Determine the (x, y) coordinate at the center of the cell enclosing the given text.  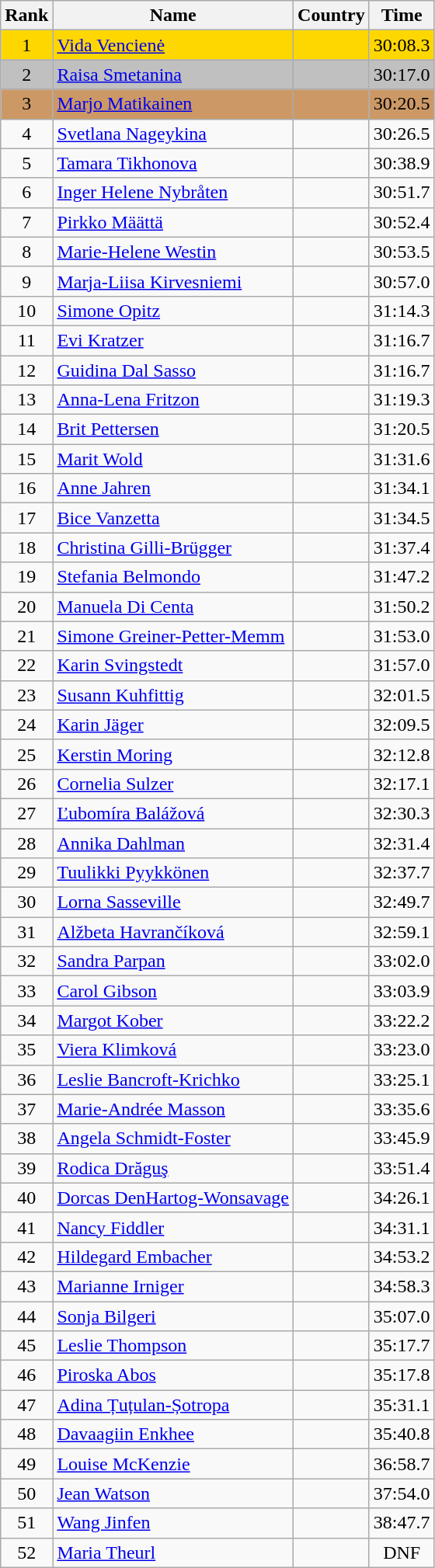
Brit Pettersen (173, 429)
38 (26, 1139)
32:12.8 (402, 754)
Vida Vencienė (173, 45)
Kerstin Moring (173, 754)
Bice Vanzetta (173, 518)
Simone Greiner-Petter-Memm (173, 636)
27 (26, 813)
Pirkko Määttä (173, 222)
35:07.0 (402, 1316)
12 (26, 370)
46 (26, 1375)
1 (26, 45)
43 (26, 1286)
16 (26, 488)
30 (26, 902)
35:40.8 (402, 1434)
31:19.3 (402, 400)
36 (26, 1080)
32:31.4 (402, 843)
32 (26, 961)
51 (26, 1523)
31:31.6 (402, 459)
31:37.4 (402, 548)
Marja-Liisa Kirvesniemi (173, 281)
32:49.7 (402, 902)
Simone Opitz (173, 311)
44 (26, 1316)
Tuulikki Pyykkönen (173, 873)
Manuela Di Centa (173, 607)
6 (26, 193)
29 (26, 873)
31:50.2 (402, 607)
Annika Dahlman (173, 843)
Leslie Bancroft-Krichko (173, 1080)
32:09.5 (402, 725)
Karin Svingstedt (173, 666)
Hildegard Embacher (173, 1257)
10 (26, 311)
30:53.5 (402, 252)
37 (26, 1109)
47 (26, 1405)
35:31.1 (402, 1405)
Marie-Helene Westin (173, 252)
30:38.9 (402, 163)
34:58.3 (402, 1286)
Adina Țuțulan-Șotropa (173, 1405)
Karin Jäger (173, 725)
Susann Kuhfittig (173, 695)
Anne Jahren (173, 488)
17 (26, 518)
52 (26, 1552)
31:34.5 (402, 518)
5 (26, 163)
Davaagiin Enkhee (173, 1434)
30:52.4 (402, 222)
34:53.2 (402, 1257)
32:59.1 (402, 932)
49 (26, 1464)
15 (26, 459)
31:34.1 (402, 488)
Time (402, 16)
35:17.7 (402, 1346)
34 (26, 1020)
34:26.1 (402, 1198)
Jean Watson (173, 1493)
31:57.0 (402, 666)
Marit Wold (173, 459)
31:14.3 (402, 311)
40 (26, 1198)
Wang Jinfen (173, 1523)
41 (26, 1227)
38:47.7 (402, 1523)
24 (26, 725)
33:23.0 (402, 1050)
Leslie Thompson (173, 1346)
33:51.4 (402, 1168)
25 (26, 754)
Alžbeta Havrančíková (173, 932)
31:20.5 (402, 429)
2 (26, 75)
28 (26, 843)
18 (26, 548)
30:51.7 (402, 193)
37:54.0 (402, 1493)
Cornelia Sulzer (173, 784)
Inger Helene Nybråten (173, 193)
Rodica Drăguş (173, 1168)
3 (26, 104)
31:47.2 (402, 577)
Name (173, 16)
33 (26, 991)
30:20.5 (402, 104)
Guidina Dal Sasso (173, 370)
Marie-Andrée Masson (173, 1109)
48 (26, 1434)
Sonja Bilgeri (173, 1316)
14 (26, 429)
DNF (402, 1552)
Rank (26, 16)
26 (26, 784)
Angela Schmidt-Foster (173, 1139)
33:22.2 (402, 1020)
30:17.0 (402, 75)
22 (26, 666)
33:25.1 (402, 1080)
Christina Gilli-Brügger (173, 548)
30:26.5 (402, 134)
Sandra Parpan (173, 961)
39 (26, 1168)
Margot Kober (173, 1020)
11 (26, 340)
32:01.5 (402, 695)
45 (26, 1346)
Marjo Matikainen (173, 104)
34:31.1 (402, 1227)
Tamara Tikhonova (173, 163)
Raisa Smetanina (173, 75)
13 (26, 400)
33:45.9 (402, 1139)
7 (26, 222)
Ľubomíra Balážová (173, 813)
Lorna Sasseville (173, 902)
50 (26, 1493)
Marianne Irniger (173, 1286)
33:03.9 (402, 991)
9 (26, 281)
Nancy Fiddler (173, 1227)
30:08.3 (402, 45)
4 (26, 134)
20 (26, 607)
Maria Theurl (173, 1552)
Louise McKenzie (173, 1464)
Country (332, 16)
Viera Klimková (173, 1050)
19 (26, 577)
42 (26, 1257)
31:53.0 (402, 636)
Svetlana Nageykina (173, 134)
Dorcas DenHartog-Wonsavage (173, 1198)
33:02.0 (402, 961)
31 (26, 932)
32:17.1 (402, 784)
32:30.3 (402, 813)
33:35.6 (402, 1109)
35:17.8 (402, 1375)
32:37.7 (402, 873)
Anna-Lena Fritzon (173, 400)
23 (26, 695)
35 (26, 1050)
Carol Gibson (173, 991)
8 (26, 252)
21 (26, 636)
Evi Kratzer (173, 340)
Piroska Abos (173, 1375)
30:57.0 (402, 281)
Stefania Belmondo (173, 577)
36:58.7 (402, 1464)
